Capture the cell that displays the provided text and extract its (x, y) central coordinate. 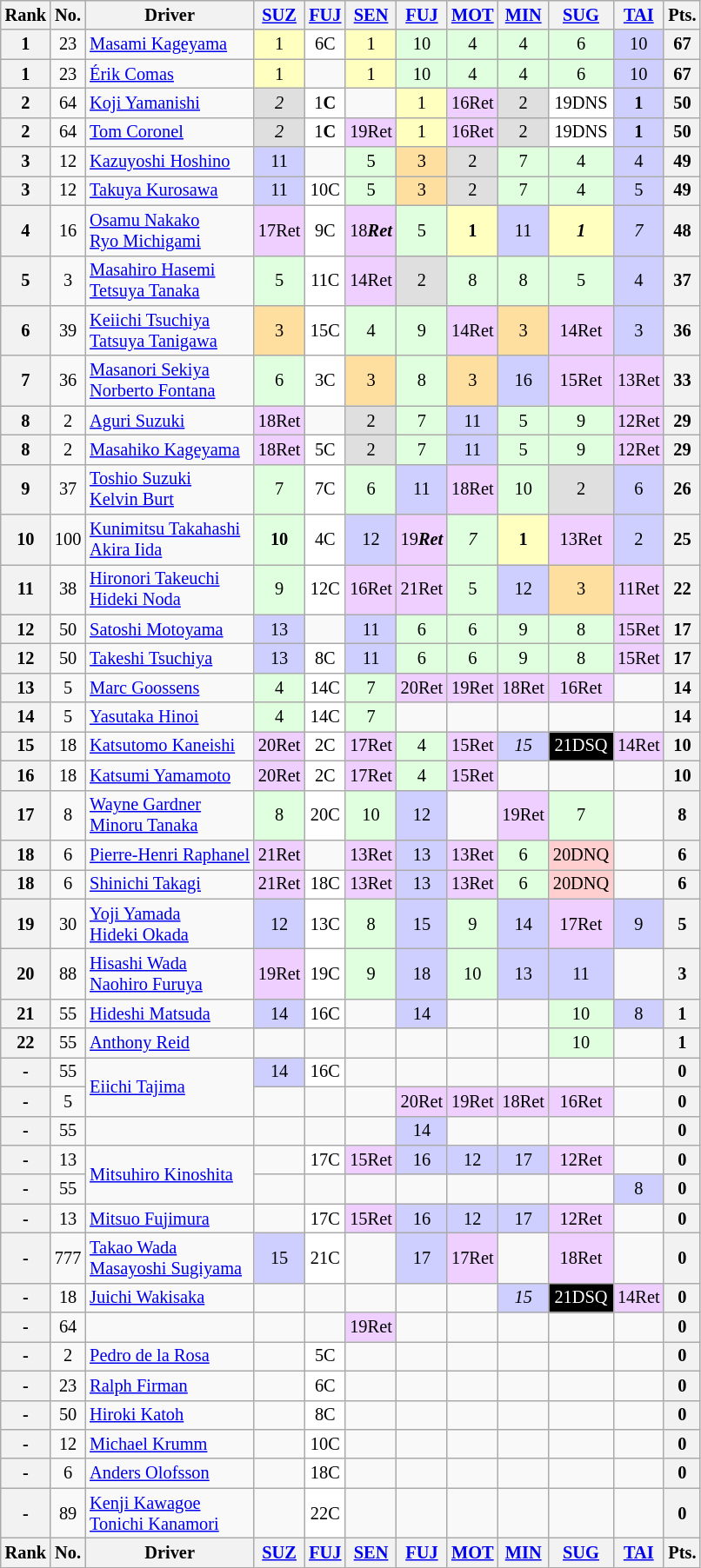
22C (325, 1513)
Érik Comas (170, 74)
11Ret (638, 589)
Mitsuo Fujimura (170, 1219)
21 (26, 1013)
Takuya Kurosawa (170, 190)
Katsumi Yamamoto (170, 775)
Hiroki Katoh (170, 1415)
Tom Coronel (170, 132)
39 (68, 330)
20C (325, 815)
Yoji Yamada Hideki Okada (170, 924)
Anthony Reid (170, 1043)
4C (325, 540)
Osamu Nakako Ryo Michigami (170, 230)
30 (68, 924)
3C (325, 381)
Ralph Firman (170, 1385)
89 (68, 1513)
Yasutaka Hinoi (170, 717)
Keiichi Tsuchiya Tatsuya Tanigawa (170, 330)
Katsutomo Kaneishi (170, 746)
Masanori Sekiya Norberto Fontana (170, 381)
33 (682, 381)
38 (68, 589)
Aguri Suzuki (170, 421)
Kenji Kawagoe Tonichi Kanamori (170, 1513)
Koji Yamanishi (170, 103)
Hisashi Wada Naohiro Furuya (170, 973)
100 (68, 540)
Michael Krumm (170, 1444)
Juichi Wakisaka (170, 1298)
777 (68, 1258)
Wayne Gardner Minoru Tanaka (170, 815)
Pierre-Henri Raphanel (170, 854)
Toshio Suzuki Kelvin Burt (170, 489)
20 (26, 973)
9C (325, 230)
Kunimitsu Takahashi Akira Iida (170, 540)
Takao Wada Masayoshi Sugiyama (170, 1258)
Shinichi Takagi (170, 884)
Anders Olofsson (170, 1473)
7C (325, 489)
Kazuyoshi Hoshino (170, 162)
Marc Goossens (170, 688)
88 (68, 973)
12C (325, 589)
Mitsuhiro Kinoshita (170, 1173)
Hideshi Matsuda (170, 1013)
Pedro de la Rosa (170, 1356)
26 (682, 489)
25 (682, 540)
11C (325, 281)
Masahiro Hasemi Tetsuya Tanaka (170, 281)
48 (682, 230)
21C (325, 1258)
Masahiko Kageyama (170, 449)
19C (325, 973)
19 (26, 924)
Satoshi Motoyama (170, 629)
Hironori Takeuchi Hideki Noda (170, 589)
15C (325, 330)
13C (325, 924)
Takeshi Tsuchiya (170, 658)
Masami Kageyama (170, 44)
Eiichi Tajima (170, 1086)
